From the cell containing the given text, extract its center point as [X, Y] coordinate. 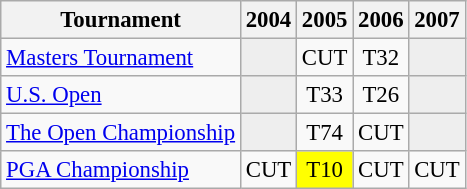
2005 [325, 20]
The Open Championship [121, 133]
Tournament [121, 20]
2004 [268, 20]
2006 [381, 20]
T74 [325, 133]
T33 [325, 95]
T10 [325, 170]
T26 [381, 95]
Masters Tournament [121, 58]
U.S. Open [121, 95]
T32 [381, 58]
2007 [437, 20]
PGA Championship [121, 170]
